Determine the (x, y) coordinate at the center of the cell enclosing the given text.  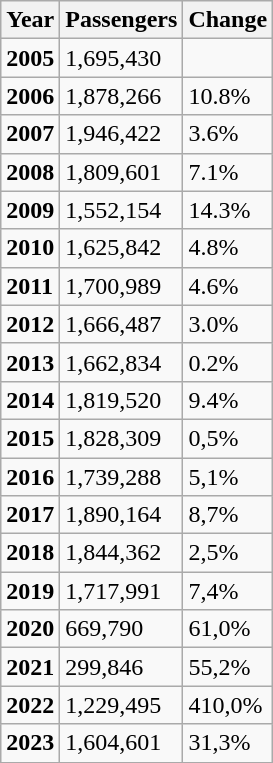
0.2% (228, 362)
1,666,487 (122, 324)
61,0% (228, 629)
1,809,601 (122, 172)
1,604,601 (122, 743)
10.8% (228, 96)
1,739,288 (122, 477)
1,844,362 (122, 553)
Year (30, 20)
2015 (30, 438)
1,662,834 (122, 362)
669,790 (122, 629)
299,846 (122, 667)
2,5% (228, 553)
2017 (30, 515)
31,3% (228, 743)
1,819,520 (122, 400)
1,700,989 (122, 286)
2009 (30, 210)
1,625,842 (122, 248)
7,4% (228, 591)
14.3% (228, 210)
2007 (30, 134)
2008 (30, 172)
2012 (30, 324)
4.6% (228, 286)
4.8% (228, 248)
3.0% (228, 324)
1,229,495 (122, 705)
2022 (30, 705)
2005 (30, 58)
2018 (30, 553)
Change (228, 20)
3.6% (228, 134)
2010 (30, 248)
2019 (30, 591)
Passengers (122, 20)
1,890,164 (122, 515)
1,717,991 (122, 591)
2016 (30, 477)
2021 (30, 667)
2013 (30, 362)
1,695,430 (122, 58)
2020 (30, 629)
2014 (30, 400)
8,7% (228, 515)
1,946,422 (122, 134)
2006 (30, 96)
55,2% (228, 667)
1,828,309 (122, 438)
2023 (30, 743)
1,552,154 (122, 210)
5,1% (228, 477)
410,0% (228, 705)
7.1% (228, 172)
2011 (30, 286)
0,5% (228, 438)
9.4% (228, 400)
1,878,266 (122, 96)
